Return (x, y) of the center of cell containing provided text 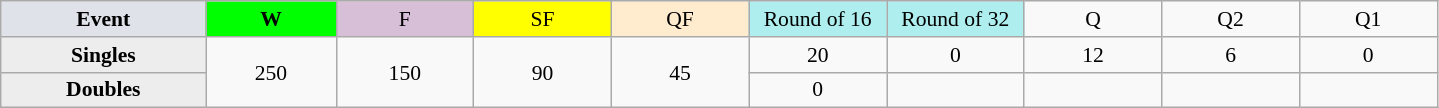
6 (1231, 55)
Doubles (104, 90)
45 (680, 72)
90 (543, 72)
Q1 (1368, 19)
SF (543, 19)
W (271, 19)
250 (271, 72)
Q2 (1231, 19)
QF (680, 19)
Singles (104, 55)
20 (818, 55)
Q (1093, 19)
Round of 16 (818, 19)
F (405, 19)
Round of 32 (955, 19)
12 (1093, 55)
150 (405, 72)
Event (104, 19)
